Find where the given text appears and provide that cell's center as (x, y) coordinate. 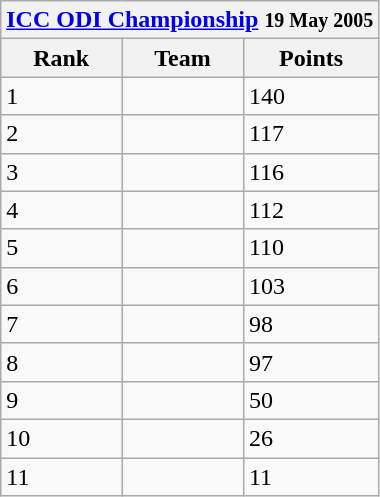
ICC ODI Championship 19 May 2005 (190, 20)
6 (62, 286)
7 (62, 324)
8 (62, 362)
Rank (62, 58)
50 (310, 400)
117 (310, 134)
1 (62, 96)
26 (310, 438)
110 (310, 248)
140 (310, 96)
9 (62, 400)
97 (310, 362)
Team (183, 58)
4 (62, 210)
3 (62, 172)
98 (310, 324)
103 (310, 286)
Points (310, 58)
112 (310, 210)
5 (62, 248)
2 (62, 134)
116 (310, 172)
10 (62, 438)
